Output the (X, Y) coordinate of the center of the cell containing the given text.  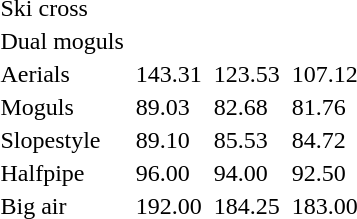
89.10 (168, 140)
123.53 (246, 74)
96.00 (168, 173)
89.03 (168, 107)
94.00 (246, 173)
85.53 (246, 140)
143.31 (168, 74)
82.68 (246, 107)
